Search for the cell housing the specified text and yield its [x, y] center coordinate. 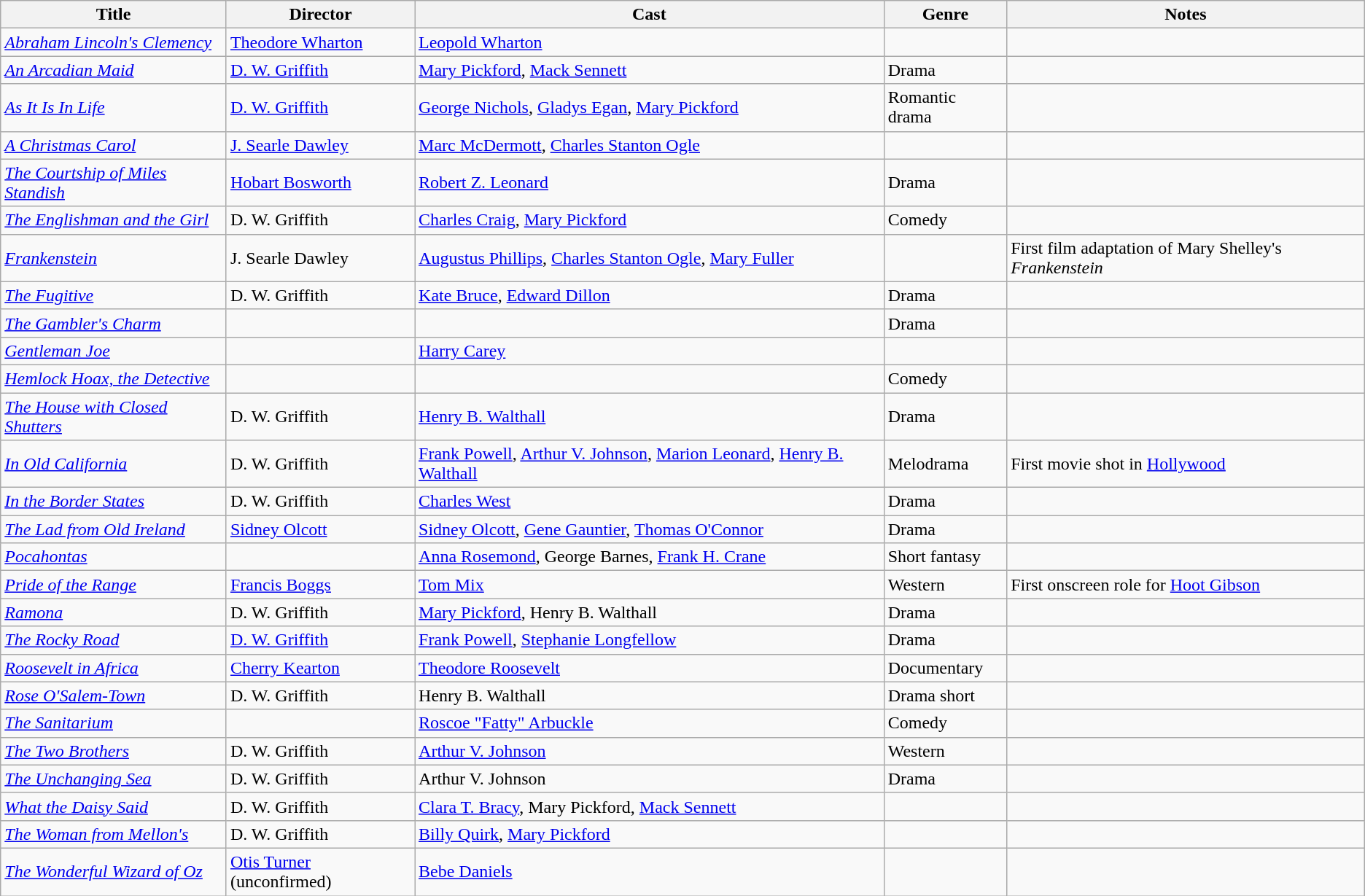
The Unchanging Sea [114, 779]
First movie shot in Hollywood [1186, 464]
Roosevelt in Africa [114, 668]
The Wonderful Wizard of Oz [114, 872]
Short fantasy [945, 557]
Tom Mix [650, 585]
Gentleman Joe [114, 351]
The Englishman and the Girl [114, 220]
George Nichols, Gladys Egan, Mary Pickford [650, 108]
Hobart Bosworth [320, 182]
Cherry Kearton [320, 668]
The Rocky Road [114, 640]
Hemlock Hoax, the Detective [114, 378]
Marc McDermott, Charles Stanton Ogle [650, 145]
The Courtship of Miles Standish [114, 182]
Clara T. Bracy, Mary Pickford, Mack Sennett [650, 806]
The Two Brothers [114, 751]
Anna Rosemond, George Barnes, Frank H. Crane [650, 557]
Abraham Lincoln's Clemency [114, 42]
Robert Z. Leonard [650, 182]
What the Daisy Said [114, 806]
Charles West [650, 502]
Kate Bruce, Edward Dillon [650, 295]
Sidney Olcott, Gene Gauntier, Thomas O'Connor [650, 529]
Bebe Daniels [650, 872]
Billy Quirk, Mary Pickford [650, 834]
In the Border States [114, 502]
Pocahontas [114, 557]
Romantic drama [945, 108]
The Lad from Old Ireland [114, 529]
Harry Carey [650, 351]
Pride of the Range [114, 585]
Frank Powell, Stephanie Longfellow [650, 640]
Roscoe "Fatty" Arbuckle [650, 723]
Documentary [945, 668]
The Sanitarium [114, 723]
Mary Pickford, Mack Sennett [650, 70]
Leopold Wharton [650, 42]
Notes [1186, 15]
A Christmas Carol [114, 145]
The Woman from Mellon's [114, 834]
Melodrama [945, 464]
Cast [650, 15]
Title [114, 15]
The Gambler's Charm [114, 323]
In Old California [114, 464]
The House with Closed Shutters [114, 416]
Mary Pickford, Henry B. Walthall [650, 612]
Theodore Wharton [320, 42]
Ramona [114, 612]
Frank Powell, Arthur V. Johnson, Marion Leonard, Henry B. Walthall [650, 464]
Sidney Olcott [320, 529]
Augustus Phillips, Charles Stanton Ogle, Mary Fuller [650, 258]
An Arcadian Maid [114, 70]
Director [320, 15]
Charles Craig, Mary Pickford [650, 220]
Genre [945, 15]
First onscreen role for Hoot Gibson [1186, 585]
First film adaptation of Mary Shelley's Frankenstein [1186, 258]
The Fugitive [114, 295]
As It Is In Life [114, 108]
Francis Boggs [320, 585]
Rose O'Salem-Town [114, 696]
Drama short [945, 696]
Otis Turner (unconfirmed) [320, 872]
Frankenstein [114, 258]
Theodore Roosevelt [650, 668]
